Locate the cell with the specified text and output its [x, y] center coordinate. 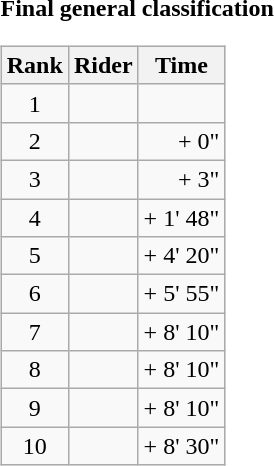
+ 1' 48" [182, 217]
10 [34, 446]
7 [34, 332]
9 [34, 408]
6 [34, 294]
+ 3" [182, 179]
Time [182, 65]
Rank [34, 65]
+ 4' 20" [182, 256]
+ 8' 30" [182, 446]
4 [34, 217]
1 [34, 103]
8 [34, 370]
3 [34, 179]
5 [34, 256]
+ 0" [182, 141]
+ 5' 55" [182, 294]
Rider [103, 65]
2 [34, 141]
